Extract the [X, Y] coordinate from the center of the cell holding the provided text.  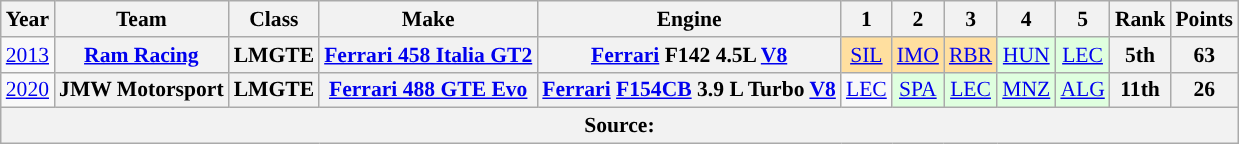
Year [28, 19]
Points [1204, 19]
4 [1026, 19]
11th [1140, 90]
SIL [866, 55]
Ferrari 488 GTE Evo [428, 90]
Team [142, 19]
ALG [1082, 90]
Class [274, 19]
63 [1204, 55]
MNZ [1026, 90]
Engine [689, 19]
5 [1082, 19]
JMW Motorsport [142, 90]
2013 [28, 55]
Ferrari F154CB 3.9 L Turbo V8 [689, 90]
2020 [28, 90]
Ram Racing [142, 55]
26 [1204, 90]
Rank [1140, 19]
Source: [620, 126]
2 [918, 19]
5th [1140, 55]
1 [866, 19]
RBR [970, 55]
IMO [918, 55]
HUN [1026, 55]
3 [970, 19]
Ferrari 458 Italia GT2 [428, 55]
SPA [918, 90]
Make [428, 19]
Ferrari F142 4.5L V8 [689, 55]
